Identify which cell holds the provided text, then report its [x, y] central coordinate. 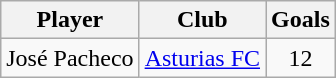
José Pacheco [70, 58]
Asturias FC [202, 58]
Club [202, 20]
Goals [301, 20]
Player [70, 20]
12 [301, 58]
